Determine the [X, Y] coordinate at the center of the cell enclosing the given text.  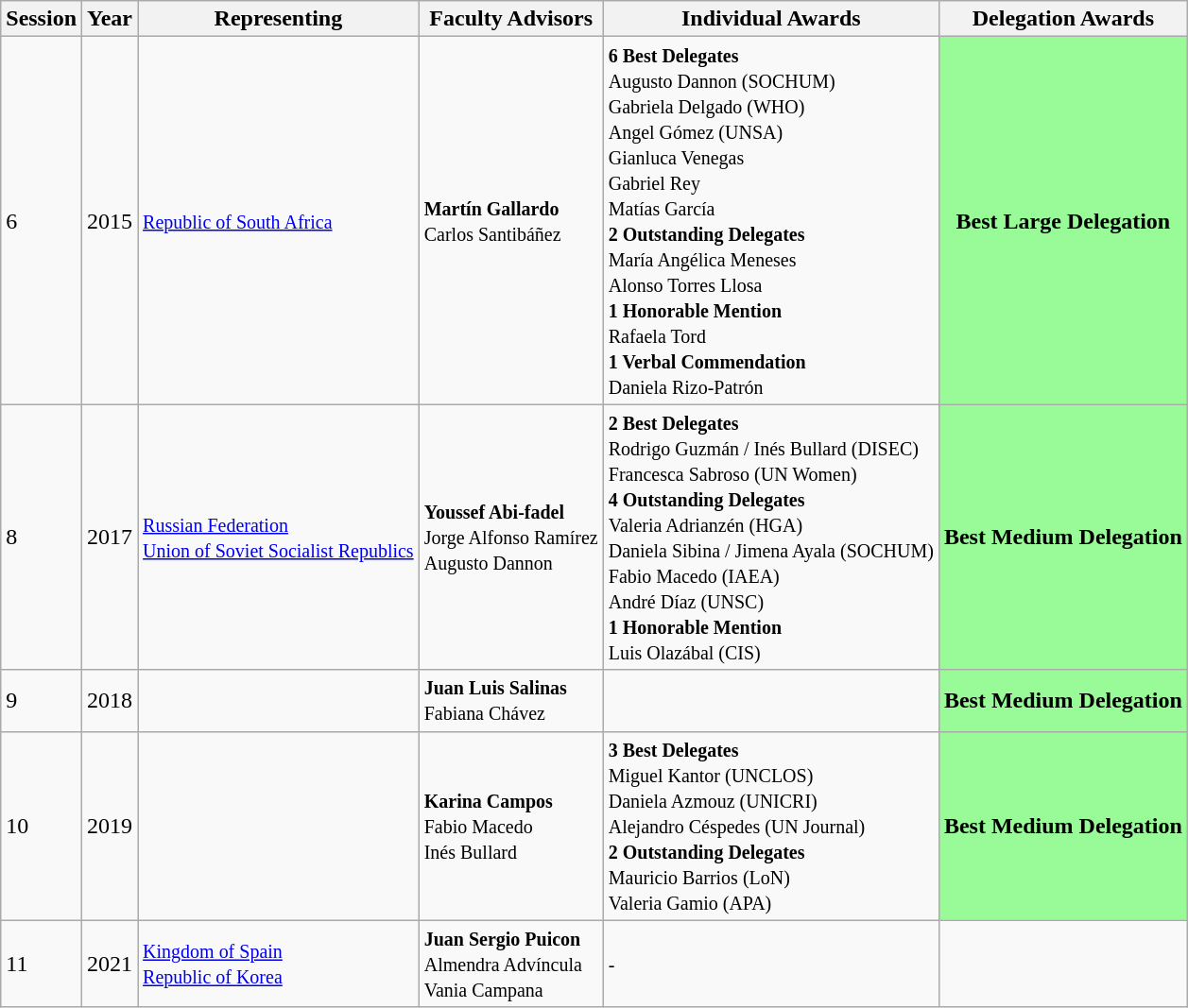
8 [42, 537]
Delegation Awards [1062, 19]
9 [42, 701]
Year [110, 19]
2017 [110, 537]
6 [42, 221]
Juan Sergio PuiconAlmendra AdvínculaVania Campana [510, 964]
Karina CamposFabio MacedoInés Bullard [510, 826]
2015 [110, 221]
Kingdom of Spain Republic of Korea [279, 964]
2021 [110, 964]
Faculty Advisors [510, 19]
Individual Awards [771, 19]
11 [42, 964]
- [771, 964]
Representing [279, 19]
Republic of South Africa [279, 221]
2018 [110, 701]
Martín GallardoCarlos Santibáñez [510, 221]
Russian Federation Union of Soviet Socialist Republics [279, 537]
10 [42, 826]
Session [42, 19]
Youssef Abi-fadelJorge Alfonso RamírezAugusto Dannon [510, 537]
Best Large Delegation [1062, 221]
Juan Luis SalinasFabiana Chávez [510, 701]
2019 [110, 826]
